Provide the [X, Y] coordinate of the cell's center where the given text is located.  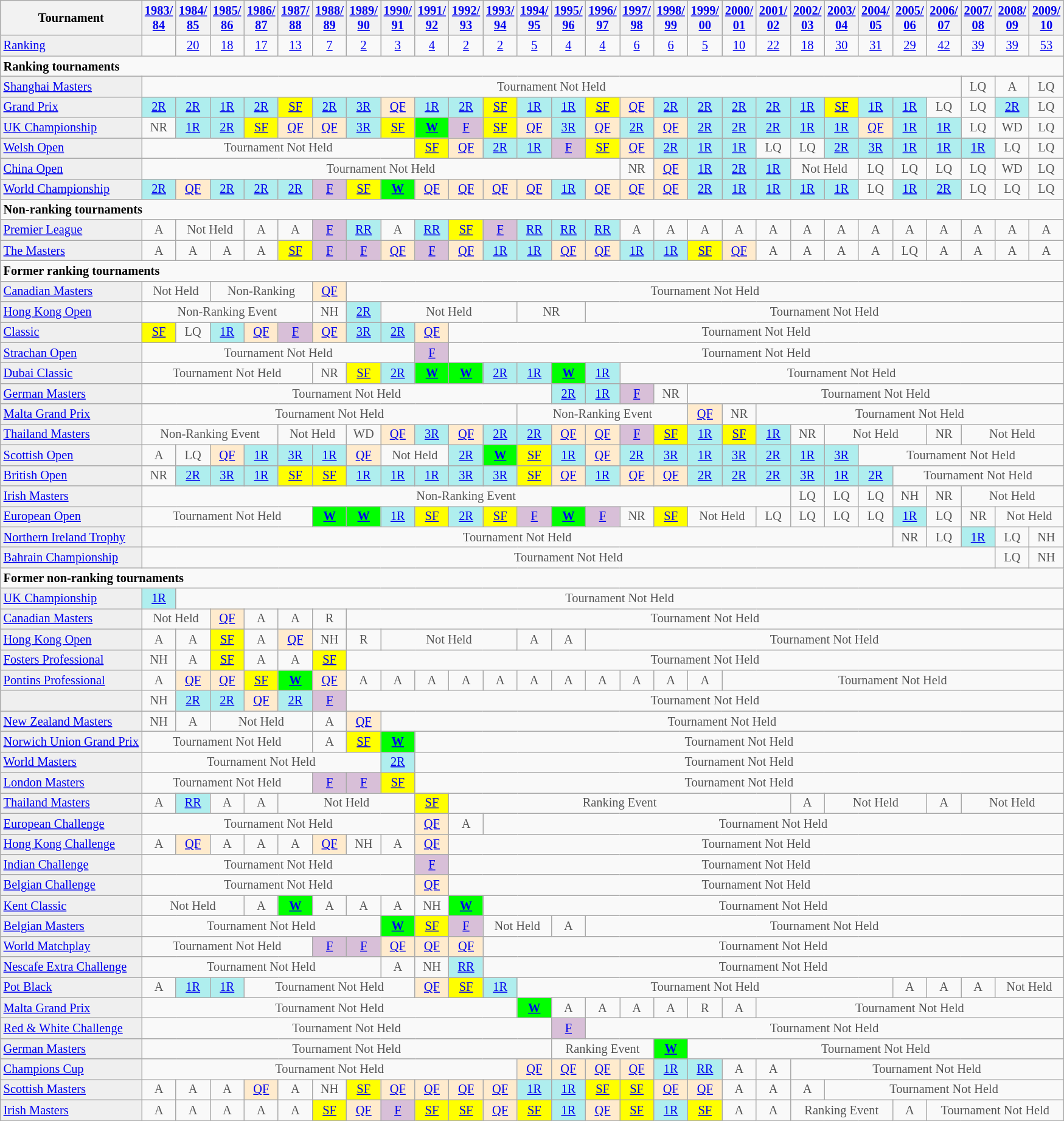
World Masters [71, 762]
Premier League [71, 230]
The Masters [71, 251]
2000/01 [739, 18]
31 [875, 46]
Strachan Open [71, 353]
3 [398, 46]
Non-ranking tournaments [532, 209]
Northern Ireland Trophy [71, 537]
Tournament [71, 18]
European Open [71, 516]
Classic [71, 332]
1994/95 [534, 18]
20 [193, 46]
China Open [71, 168]
British Open [71, 476]
13 [295, 46]
10 [739, 46]
1986/87 [261, 18]
2009/10 [1046, 18]
42 [944, 46]
1993/94 [500, 18]
World Matchplay [71, 946]
1997/98 [637, 18]
2005/06 [909, 18]
Shanghai Masters [71, 86]
1984/85 [193, 18]
1989/90 [364, 18]
Non-Ranking [261, 291]
7 [330, 46]
17 [261, 46]
Pontins Professional [71, 680]
New Zealand Masters [71, 721]
2002/03 [807, 18]
Former non-ranking tournaments [532, 578]
Belgian Masters [71, 926]
2008/09 [1012, 18]
Kent Classic [71, 906]
London Masters [71, 783]
Scottish Masters [71, 1089]
1988/89 [330, 18]
53 [1046, 46]
1998/99 [671, 18]
30 [841, 46]
29 [909, 46]
2001/02 [773, 18]
Welsh Open [71, 148]
Indian Challenge [71, 864]
2006/07 [944, 18]
1992/93 [466, 18]
Hong Kong Challenge [71, 844]
2007/08 [978, 18]
Champions Cup [71, 1069]
1985/86 [227, 18]
Norwich Union Grand Prix [71, 741]
1987/88 [295, 18]
Former ranking tournaments [532, 271]
1996/97 [602, 18]
Ranking [71, 46]
Scottish Open [71, 455]
2004/05 [875, 18]
Nescafe Extra Challenge [71, 967]
European Challenge [71, 824]
Pot Black [71, 987]
Red & White Challenge [71, 1029]
1990/91 [398, 18]
Belgian Challenge [71, 885]
22 [773, 46]
2003/04 [841, 18]
1999/00 [705, 18]
Fosters Professional [71, 660]
1983/84 [159, 18]
1995/96 [568, 18]
World Championship [71, 189]
Bahrain Championship [71, 557]
Grand Prix [71, 107]
Dubai Classic [71, 373]
1991/92 [432, 18]
Ranking tournaments [532, 66]
